Pinpoint the cell where the given text exists, returning its (x, y) midpoint coordinate. 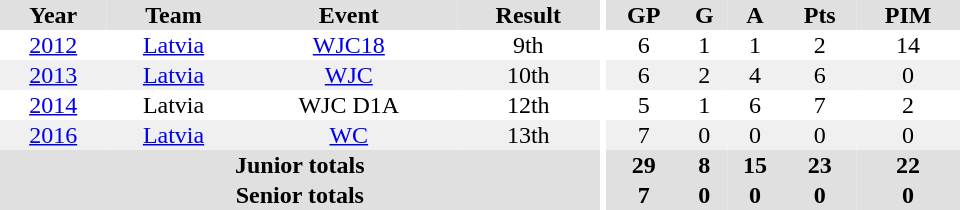
12th (528, 105)
Junior totals (300, 165)
15 (755, 165)
Team (173, 15)
PIM (908, 15)
22 (908, 165)
WJC D1A (349, 105)
13th (528, 135)
GP (644, 15)
WJC (349, 75)
2016 (53, 135)
Event (349, 15)
G (704, 15)
9th (528, 45)
14 (908, 45)
Year (53, 15)
2012 (53, 45)
23 (820, 165)
WJC18 (349, 45)
4 (755, 75)
29 (644, 165)
Result (528, 15)
2014 (53, 105)
10th (528, 75)
A (755, 15)
Pts (820, 15)
8 (704, 165)
5 (644, 105)
Senior totals (300, 195)
WC (349, 135)
2013 (53, 75)
